Detect which cell encompasses the target text, then output its (X, Y) center coordinate. 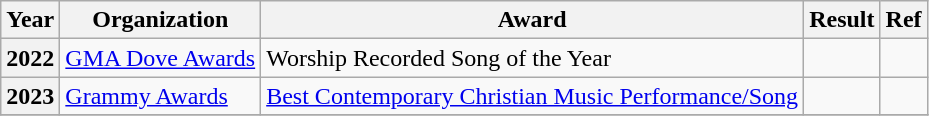
2023 (30, 96)
Ref (904, 20)
Organization (160, 20)
Best Contemporary Christian Music Performance/Song (532, 96)
Award (532, 20)
2022 (30, 58)
Worship Recorded Song of the Year (532, 58)
Grammy Awards (160, 96)
Year (30, 20)
GMA Dove Awards (160, 58)
Result (842, 20)
